Return [x, y] of the center of cell containing provided text 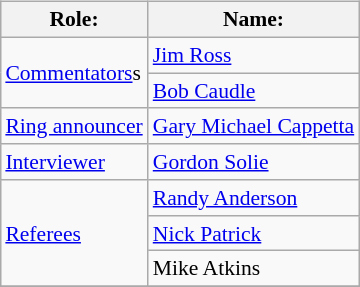
Role: [74, 20]
Name: [254, 20]
Gordon Solie [254, 162]
Nick Patrick [254, 233]
Mike Atkins [254, 269]
Jim Ross [254, 55]
Gary Michael Cappetta [254, 126]
Referees [74, 234]
Bob Caudle [254, 91]
Randy Anderson [254, 198]
Ring announcer [74, 126]
Commentatorss [74, 72]
Interviewer [74, 162]
